Provide the [x, y] coordinate of the cell's center where the given text is located.  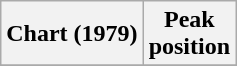
Chart (1979) [72, 34]
Peakposition [189, 34]
